Scan for the cell matching the given text and deliver its [X, Y] coordinate at center. 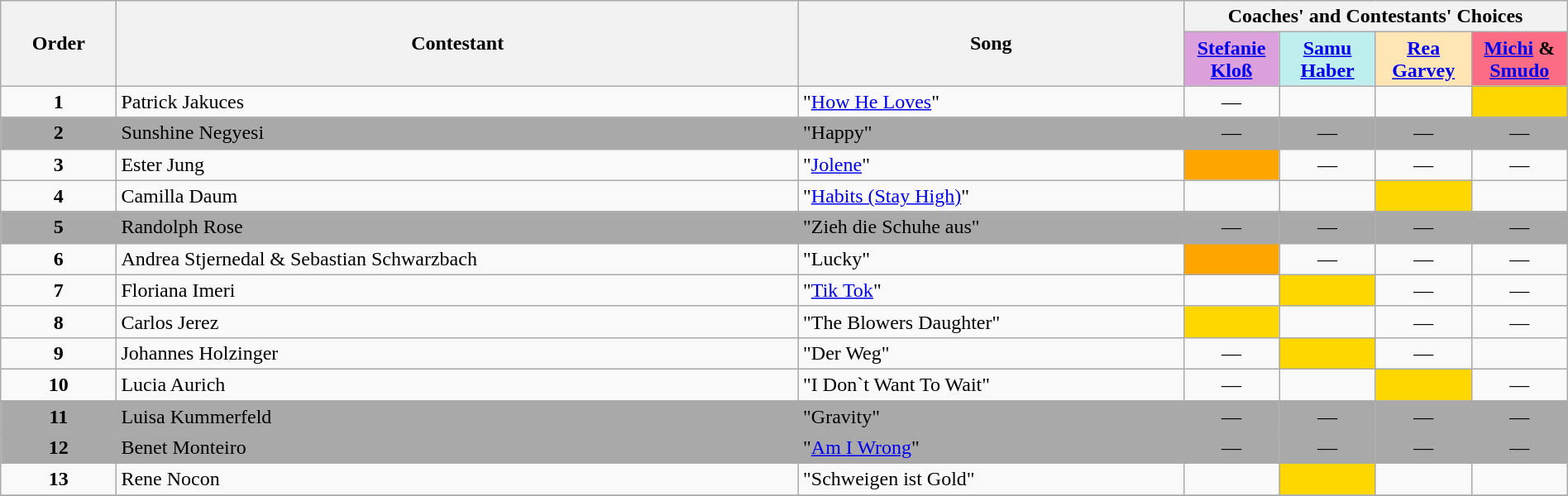
Ester Jung [458, 165]
Sunshine Negyesi [458, 133]
Benet Monteiro [458, 448]
Rea Garvey [1423, 60]
"I Don`t Want To Wait" [991, 384]
2 [59, 133]
"Der Weg" [991, 353]
"Habits (Stay High)" [991, 196]
7 [59, 290]
Patrick Jakuces [458, 102]
"Schweigen ist Gold" [991, 479]
13 [59, 479]
Samu Haber [1327, 60]
Andrea Stjernedal & Sebastian Schwarzbach [458, 259]
5 [59, 227]
Lucia Aurich [458, 384]
10 [59, 384]
"Gravity" [991, 416]
Camilla Daum [458, 196]
"Am I Wrong" [991, 448]
8 [59, 322]
11 [59, 416]
"Zieh die Schuhe aus" [991, 227]
"Jolene" [991, 165]
12 [59, 448]
4 [59, 196]
"The Blowers Daughter" [991, 322]
Order [59, 43]
Johannes Holzinger [458, 353]
"Lucky" [991, 259]
6 [59, 259]
"Happy" [991, 133]
9 [59, 353]
Stefanie Kloß [1231, 60]
Floriana Imeri [458, 290]
Song [991, 43]
3 [59, 165]
"Tik Tok" [991, 290]
Carlos Jerez [458, 322]
Rene Nocon [458, 479]
1 [59, 102]
Luisa Kummerfeld [458, 416]
Coaches' and Contestants' Choices [1375, 17]
Contestant [458, 43]
"How He Loves" [991, 102]
Randolph Rose [458, 227]
Michi & Smudo [1519, 60]
